Capture the cell that displays the provided text and extract its [X, Y] central coordinate. 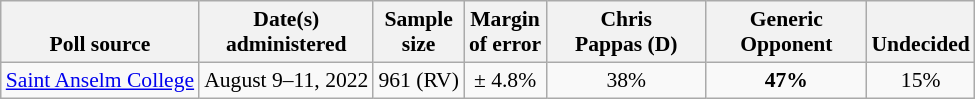
961 (RV) [418, 80]
August 9–11, 2022 [286, 80]
38% [626, 80]
Date(s)administered [286, 32]
Samplesize [418, 32]
GenericOpponent [786, 32]
15% [920, 80]
Poll source [100, 32]
Marginof error [505, 32]
Undecided [920, 32]
ChrisPappas (D) [626, 32]
Saint Anselm College [100, 80]
± 4.8% [505, 80]
47% [786, 80]
